Capture the cell that displays the provided text and extract its [X, Y] central coordinate. 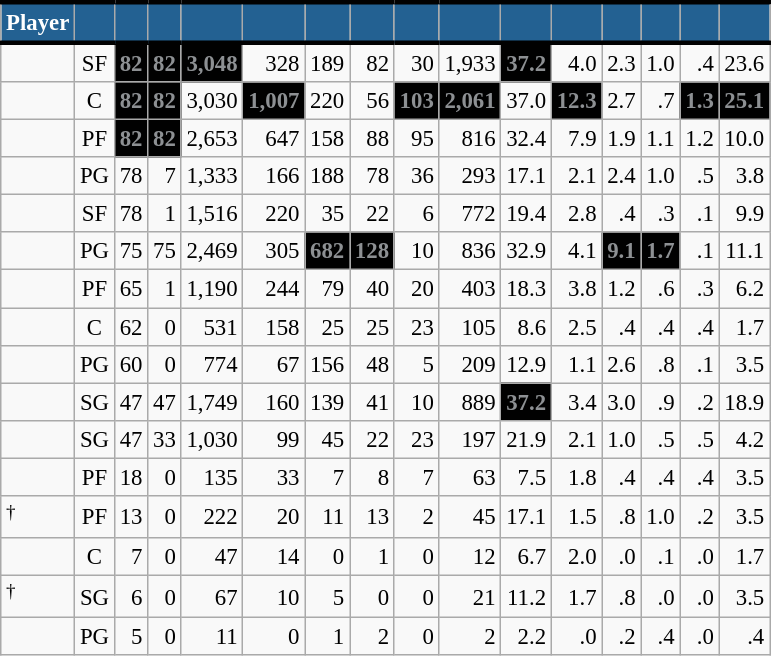
88 [372, 139]
2,469 [212, 251]
62 [130, 327]
139 [328, 402]
2,061 [470, 101]
156 [328, 364]
.9 [660, 402]
1,007 [274, 101]
816 [470, 139]
21.9 [526, 439]
1,516 [212, 214]
6.2 [744, 289]
403 [470, 289]
40 [372, 289]
1.5 [576, 517]
1.9 [622, 139]
8 [372, 477]
23.6 [744, 62]
32.9 [526, 251]
1,030 [212, 439]
166 [274, 176]
209 [470, 364]
305 [274, 251]
10.0 [744, 139]
41 [372, 402]
36 [416, 176]
1,749 [212, 402]
18.3 [526, 289]
244 [274, 289]
19.4 [526, 214]
222 [212, 517]
35 [328, 214]
682 [328, 251]
772 [470, 214]
11.1 [744, 251]
189 [328, 62]
99 [274, 439]
2.0 [576, 557]
3,030 [212, 101]
25.1 [744, 101]
647 [274, 139]
889 [470, 402]
2,653 [212, 139]
.7 [660, 101]
18 [130, 477]
1,190 [212, 289]
9.1 [622, 251]
37.0 [526, 101]
6.7 [526, 557]
3,048 [212, 62]
2.5 [576, 327]
56 [372, 101]
188 [328, 176]
95 [416, 139]
1,933 [470, 62]
18.9 [744, 402]
328 [274, 62]
4.0 [576, 62]
2.7 [622, 101]
12 [470, 557]
Player [38, 22]
2.2 [526, 637]
65 [130, 289]
836 [470, 251]
774 [212, 364]
135 [212, 477]
105 [470, 327]
2.3 [622, 62]
32.4 [526, 139]
4.2 [744, 439]
48 [372, 364]
3.4 [576, 402]
1.8 [576, 477]
1,333 [212, 176]
12.9 [526, 364]
30 [416, 62]
63 [470, 477]
4.1 [576, 251]
531 [212, 327]
11.2 [526, 596]
9.9 [744, 214]
7.5 [526, 477]
2.8 [576, 214]
293 [470, 176]
79 [328, 289]
.6 [660, 289]
2.6 [622, 364]
12.3 [576, 101]
103 [416, 101]
197 [470, 439]
60 [130, 364]
160 [274, 402]
14 [274, 557]
1.3 [700, 101]
8.6 [526, 327]
3.0 [622, 402]
2.4 [622, 176]
128 [372, 251]
7.9 [576, 139]
21 [470, 596]
